Return [X, Y] of the center of cell containing provided text 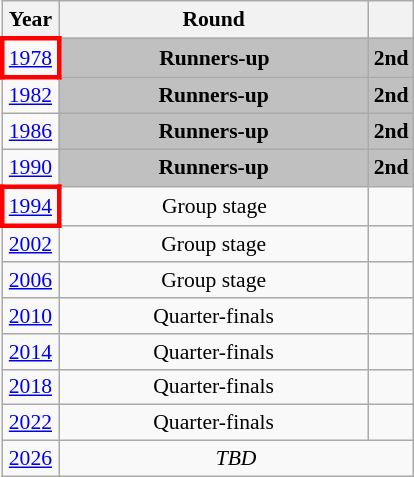
2010 [30, 316]
1978 [30, 58]
1994 [30, 206]
Round [214, 20]
2022 [30, 423]
1986 [30, 132]
1982 [30, 96]
TBD [236, 459]
Year [30, 20]
2002 [30, 244]
2018 [30, 387]
1990 [30, 168]
2006 [30, 281]
2014 [30, 352]
2026 [30, 459]
